Locate the cell with the specified text and output its [X, Y] center coordinate. 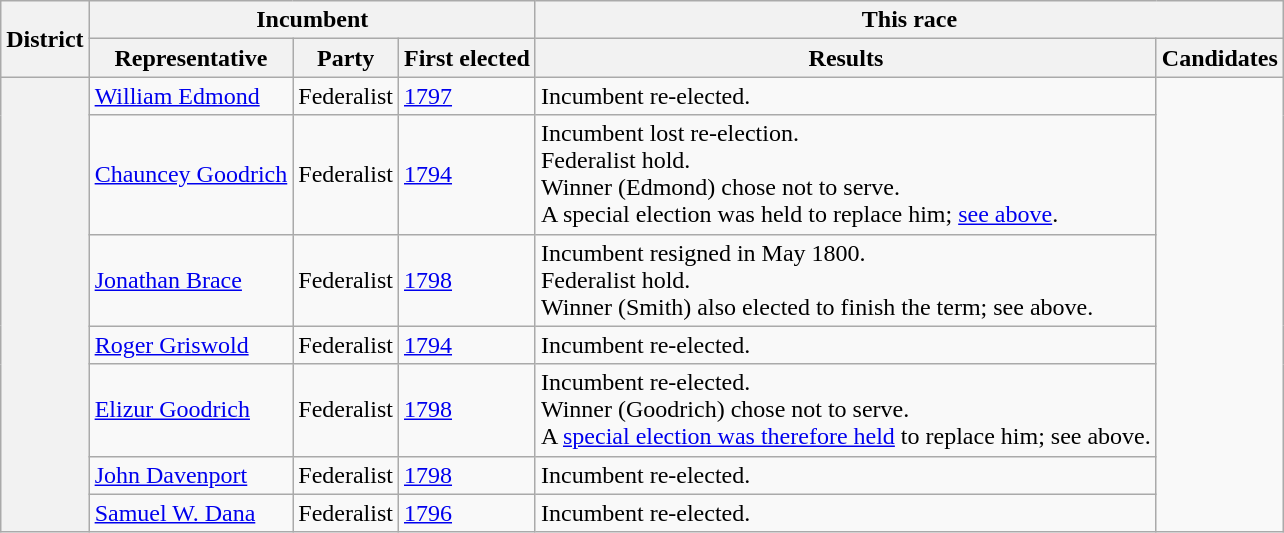
William Edmond [191, 96]
1796 [466, 513]
Chauncey Goodrich [191, 174]
Samuel W. Dana [191, 513]
1797 [466, 96]
Incumbent resigned in May 1800.Federalist hold.Winner (Smith) also elected to finish the term; see above. [846, 280]
Representative [191, 58]
Incumbent [312, 20]
Jonathan Brace [191, 280]
District [45, 39]
Incumbent re-elected.Winner (Goodrich) chose not to serve.A special election was therefore held to replace him; see above. [846, 410]
Party [346, 58]
Incumbent lost re-election.Federalist hold.Winner (Edmond) chose not to serve.A special election was held to replace him; see above. [846, 174]
John Davenport [191, 475]
Roger Griswold [191, 345]
This race [909, 20]
Candidates [1220, 58]
First elected [466, 58]
Results [846, 58]
Elizur Goodrich [191, 410]
